Extract the (x, y) coordinate from the center of the cell holding the provided text.  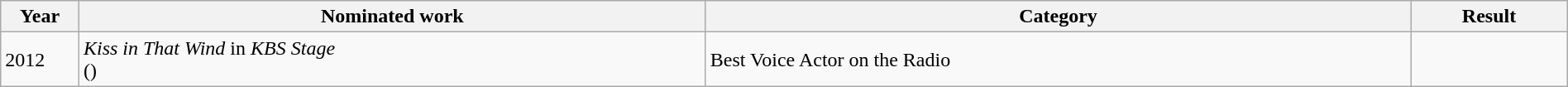
Best Voice Actor on the Radio (1059, 60)
2012 (40, 60)
Nominated work (392, 17)
Category (1059, 17)
Year (40, 17)
Kiss in That Wind in KBS Stage() (392, 60)
Result (1489, 17)
